Return [X, Y] of the center of cell containing provided text 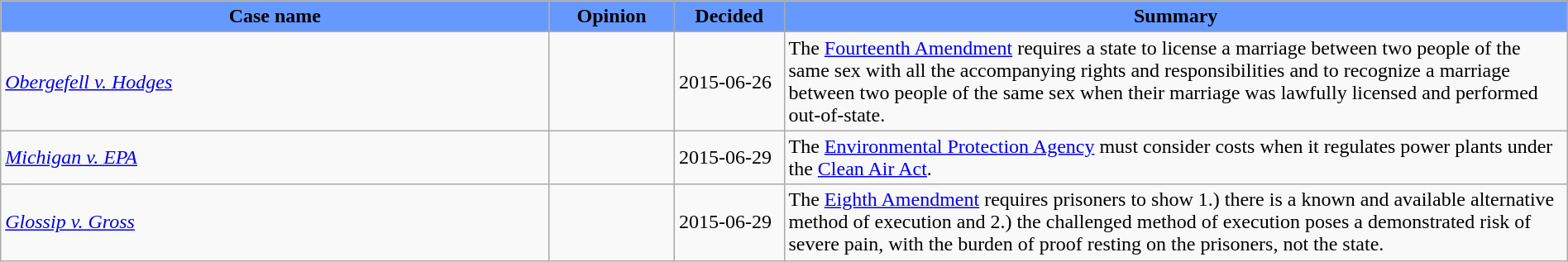
Obergefell v. Hodges [275, 81]
Michigan v. EPA [275, 157]
Opinion [612, 17]
Decided [729, 17]
2015-06-26 [729, 81]
Glossip v. Gross [275, 222]
Summary [1176, 17]
Case name [275, 17]
The Environmental Protection Agency must consider costs when it regulates power plants under the Clean Air Act. [1176, 157]
